Scan for the cell matching the given text and deliver its (x, y) coordinate at center. 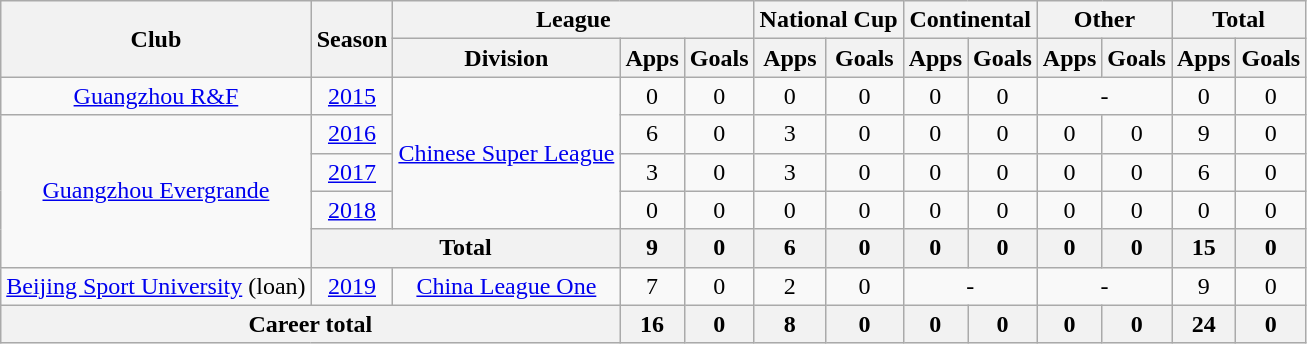
Division (506, 58)
Other (1104, 20)
Continental (970, 20)
2019 (352, 286)
Beijing Sport University (loan) (156, 286)
2018 (352, 210)
2 (790, 286)
16 (652, 324)
7 (652, 286)
League (574, 20)
15 (1204, 248)
Club (156, 39)
Chinese Super League (506, 153)
Career total (310, 324)
Guangzhou R&F (156, 96)
Guangzhou Evergrande (156, 191)
China League One (506, 286)
8 (790, 324)
Season (352, 39)
2016 (352, 134)
2015 (352, 96)
24 (1204, 324)
National Cup (828, 20)
2017 (352, 172)
